Pinpoint the cell where the given text exists, returning its [X, Y] midpoint coordinate. 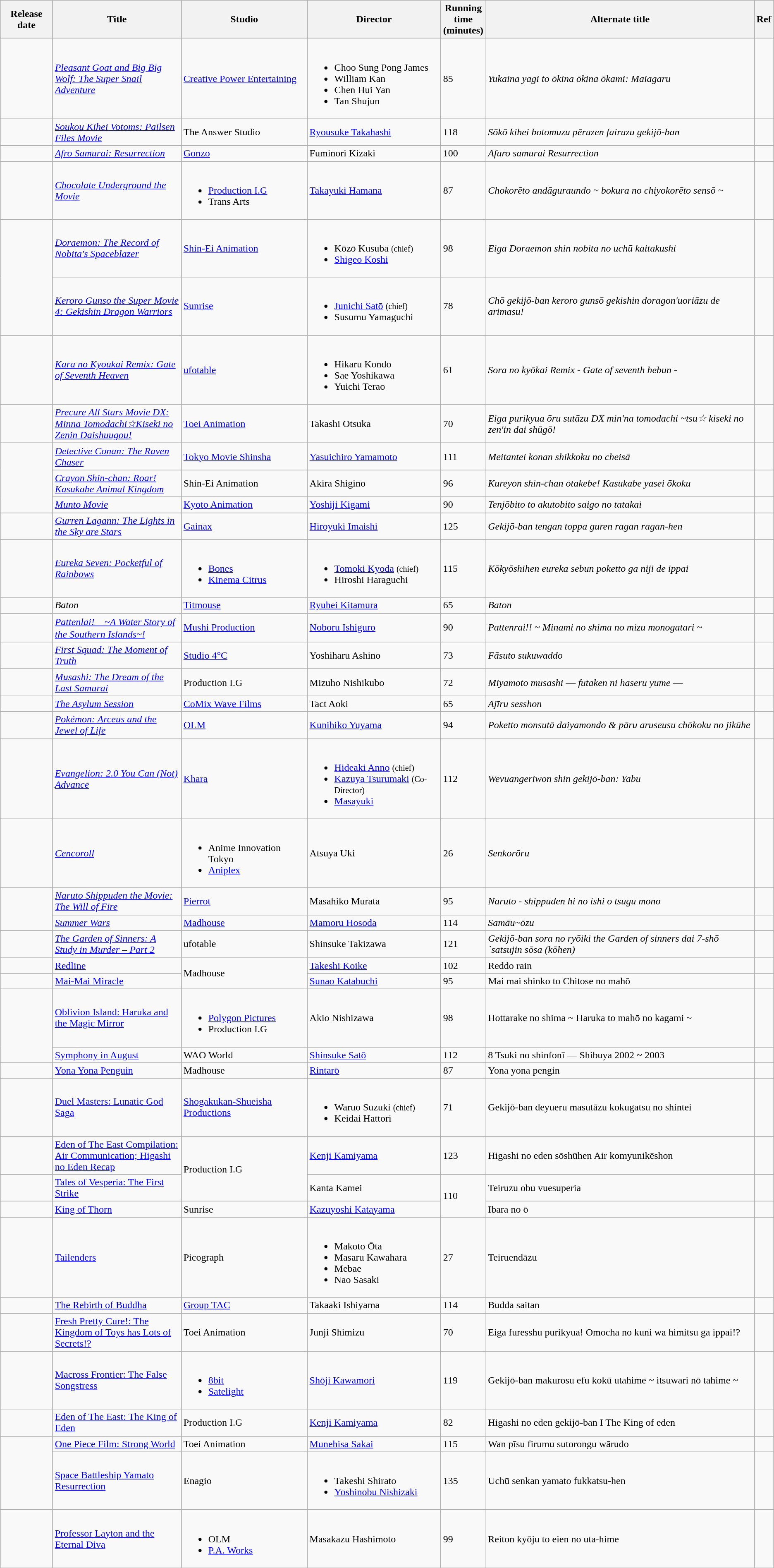
Ref [764, 19]
Khara [244, 779]
Sōkō kihei botomuzu pēruzen fairuzu gekijō-ban [620, 132]
Eiga purikyua ōru sutāzu DX min'na tomodachi ~tsu☆ kiseki no zen'in dai shūgō! [620, 424]
Naruto Shippuden the Movie: The Will of Fire [117, 901]
78 [463, 306]
Kōkyōshihen eureka sebun poketto ga niji de ippai [620, 568]
Ryuhei Kitamura [374, 605]
Creative Power Entertaining [244, 79]
Masahiko Murata [374, 901]
94 [463, 725]
Yukaina yagi to ōkina ōkina ōkami: Maiagaru [620, 79]
Takayuki Hamana [374, 190]
BonesKinema Citrus [244, 568]
125 [463, 526]
Kunihiko Yuyama [374, 725]
Studio 4°C [244, 655]
Crayon Shin-chan: Roar! Kasukabe Animal Kingdom [117, 483]
Polygon PicturesProduction I.G [244, 1018]
Teiruendāzu [620, 1257]
One Piece Film: Strong World [117, 1444]
Uchū senkan yamato fukkatsu-hen [620, 1481]
Picograph [244, 1257]
Professor Layton and the Eternal Diva [117, 1539]
Running time (minutes) [463, 19]
Production I.GTrans Arts [244, 190]
119 [463, 1380]
Pierrot [244, 901]
Eden of The East Compilation: Air Communication; Higashi no Eden Recap [117, 1156]
Musashi: The Dream of the Last Samurai [117, 683]
Noboru Ishiguro [374, 628]
Yoshiji Kigami [374, 505]
Ajīru sesshon [620, 704]
Chokorēto andāguraundo ~ bokura no chiyokorēto sensō ~ [620, 190]
Mizuho Nishikubo [374, 683]
111 [463, 457]
Shōji Kawamori [374, 1380]
135 [463, 1481]
8bitSatelight [244, 1380]
Afro Samurai: Resurrection [117, 153]
Fresh Pretty Cure!: The Kingdom of Toys has Lots of Secrets!? [117, 1332]
Doraemon: The Record of Nobita's Spaceblazer [117, 248]
Sunao Katabuchi [374, 981]
Redline [117, 965]
Poketto monsutā daiyamondo & pāru aruseusu chōkoku no jikūhe [620, 725]
Reiton kyōju to eien no uta-hime [620, 1539]
Chocolate Underground the Movie [117, 190]
Symphony in August [117, 1055]
Gekijō-ban deyueru masutāzu kokugatsu no shintei [620, 1108]
Macross Frontier: The False Songstress [117, 1380]
26 [463, 853]
Akio Nishizawa [374, 1018]
Shogakukan-Shueisha Productions [244, 1108]
100 [463, 153]
Takeshi Koike [374, 965]
Evangelion: 2.0 You Can (Not) Advance [117, 779]
Junichi Satō (chief)Susumu Yamaguchi [374, 306]
Reddo rain [620, 965]
Kara no Kyoukai Remix: Gate of Seventh Heaven [117, 370]
71 [463, 1108]
Shinsuke Takizawa [374, 944]
Choo Sung Pong JamesWilliam KanChen Hui YanTan Shujun [374, 79]
123 [463, 1156]
85 [463, 79]
Kyoto Animation [244, 505]
Hikaru KondoSae YoshikawaYuichi Terao [374, 370]
Director [374, 19]
Alternate title [620, 19]
Wevuangeriwon shin gekijō-ban: Yabu [620, 779]
72 [463, 683]
Budda saitan [620, 1305]
Makoto ŌtaMasaru KawaharaMebaeNao Sasaki [374, 1257]
102 [463, 965]
Miyamoto musashi ― futaken ni haseru yume ― [620, 683]
Yona Yona Penguin [117, 1071]
Group TAC [244, 1305]
Pleasant Goat and Big Big Wolf: The Super Snail Adventure [117, 79]
Meitantei konan shikkoku no cheisā [620, 457]
Pokémon: Arceus and the Jewel of Life [117, 725]
Hottarake no shima ~ Haruka to mahō no kagami ~ [620, 1018]
The Answer Studio [244, 132]
Gainax [244, 526]
Detective Conan: The Raven Chaser [117, 457]
Sora no kyōkai Remix - Gate of seventh hebun - [620, 370]
Eiga Doraemon shin nobita no uchū kaitakushi [620, 248]
The Garden of Sinners: A Study in Murder – Part 2 [117, 944]
Pattenlai! ~A Water Story of the Southern Islands~! [117, 628]
118 [463, 132]
Fuminori Kizaki [374, 153]
Cencoroll [117, 853]
Enagio [244, 1481]
Wan pīsu firumu sutorongu wārudo [620, 1444]
110 [463, 1196]
Space Battleship Yamato Resurrection [117, 1481]
Takeshi ShiratoYoshinobu Nishizaki [374, 1481]
Hiroyuki Imaishi [374, 526]
Afuro samurai Resurrection [620, 153]
King of Thorn [117, 1209]
Release date [26, 19]
Kōzō Kusuba (chief)Shigeo Koshi [374, 248]
Waruo Suzuki (chief)Keidai Hattori [374, 1108]
Munehisa Sakai [374, 1444]
CoMix Wave Films [244, 704]
Masakazu Hashimoto [374, 1539]
Eiga furesshu purikyua! Omocha no kuni wa himitsu ga ippai!? [620, 1332]
Keroro Gunso the Super Movie 4: Gekishin Dragon Warriors [117, 306]
Ibara no ō [620, 1209]
Samāu~ōzu [620, 923]
Gekijō-ban tengan toppa guren ragan ragan-hen [620, 526]
Tales of Vesperia: The First Strike [117, 1188]
Ryousuke Takahashi [374, 132]
61 [463, 370]
Gekijō-ban sora no ryōiki the Garden of sinners dai 7-shō `satsujin sōsa (kōhen) [620, 944]
Titmouse [244, 605]
Tenjōbito to akutobito saigo no tatakai [620, 505]
Studio [244, 19]
Hideaki Anno (chief)Kazuya Tsurumaki (Co-Director)Masayuki [374, 779]
Shinsuke Satō [374, 1055]
Tailenders [117, 1257]
Tact Aoki [374, 704]
Mamoru Hosoda [374, 923]
Junji Shimizu [374, 1332]
Fāsuto sukuwaddo [620, 655]
Chō gekijō-ban keroro gunsō gekishin doragon'uoriāzu de arimasu! [620, 306]
Eureka Seven: Pocketful of Rainbows [117, 568]
Soukou Kihei Votoms: Pailsen Files Movie [117, 132]
82 [463, 1422]
The Rebirth of Buddha [117, 1305]
Kanta Kamei [374, 1188]
First Squad: The Moment of Truth [117, 655]
Munto Movie [117, 505]
Eden of The East: The King of Eden [117, 1422]
27 [463, 1257]
Higashi no eden sōshūhen Air komyunikēshon [620, 1156]
99 [463, 1539]
Anime Innovation TokyoAniplex [244, 853]
Senkorōru [620, 853]
Kazuyoshi Katayama [374, 1209]
Akira Shigino [374, 483]
The Asylum Session [117, 704]
Atsuya Uki [374, 853]
Yona yona pengin [620, 1071]
OLM [244, 725]
Gurren Lagann: The Lights in the Sky are Stars [117, 526]
Rintarō [374, 1071]
Oblivion Island: Haruka and the Magic Mirror [117, 1018]
Kureyon shin-chan otakebe! Kasukabe yasei ōkoku [620, 483]
Mai-Mai Miracle [117, 981]
Summer Wars [117, 923]
Tokyo Movie Shinsha [244, 457]
Title [117, 19]
OLMP.A. Works [244, 1539]
Takaaki Ishiyama [374, 1305]
96 [463, 483]
Naruto - shippuden hi no ishi o tsugu mono [620, 901]
Yasuichiro Yamamoto [374, 457]
Higashi no eden gekijō-ban I The King of eden [620, 1422]
8 Tsuki no shinfonī ― Shibuya 2002 ~ 2003 [620, 1055]
Teiruzu obu vuesuperia [620, 1188]
Yoshiharu Ashino [374, 655]
Takashi Otsuka [374, 424]
WAO World [244, 1055]
Gonzo [244, 153]
Duel Masters: Lunatic God Saga [117, 1108]
Tomoki Kyoda (chief)Hiroshi Haraguchi [374, 568]
Pattenrai!! ~ Minami no shima no mizu monogatari ~ [620, 628]
73 [463, 655]
Mai mai shinko to Chitose no mahō [620, 981]
121 [463, 944]
Precure All Stars Movie DX: Minna Tomodachi☆Kiseki no Zenin Daishuugou! [117, 424]
Gekijō-ban makurosu efu kokū utahime ~ itsuwari nō tahime ~ [620, 1380]
Mushi Production [244, 628]
